Locate the cell with the specified text and output its [x, y] center coordinate. 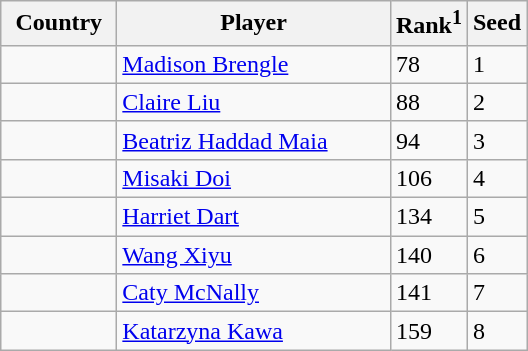
Harriet Dart [254, 217]
78 [428, 64]
Claire Liu [254, 102]
Wang Xiyu [254, 255]
Madison Brengle [254, 64]
Beatriz Haddad Maia [254, 140]
4 [496, 178]
141 [428, 293]
94 [428, 140]
Rank1 [428, 24]
6 [496, 255]
106 [428, 178]
2 [496, 102]
159 [428, 331]
Seed [496, 24]
Country [59, 24]
88 [428, 102]
140 [428, 255]
3 [496, 140]
Misaki Doi [254, 178]
5 [496, 217]
1 [496, 64]
8 [496, 331]
134 [428, 217]
Katarzyna Kawa [254, 331]
Caty McNally [254, 293]
Player [254, 24]
7 [496, 293]
